Output the (X, Y) coordinate of the center of the cell containing the given text.  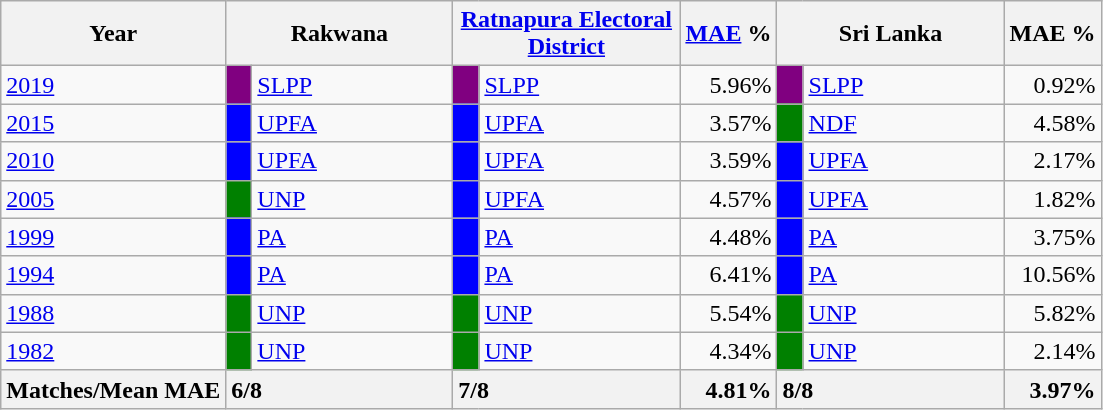
5.82% (1052, 313)
3.59% (728, 161)
4.34% (728, 351)
4.81% (728, 389)
1994 (114, 275)
4.58% (1052, 123)
2019 (114, 85)
10.56% (1052, 275)
Year (114, 34)
4.48% (728, 237)
6.41% (728, 275)
6/8 (340, 389)
2015 (114, 123)
0.92% (1052, 85)
3.75% (1052, 237)
1.82% (1052, 199)
8/8 (890, 389)
2.17% (1052, 161)
7/8 (566, 389)
2010 (114, 161)
Matches/Mean MAE (114, 389)
Sri Lanka (890, 34)
3.57% (728, 123)
1982 (114, 351)
NDF (904, 123)
3.97% (1052, 389)
2005 (114, 199)
2.14% (1052, 351)
5.54% (728, 313)
1988 (114, 313)
Rakwana (340, 34)
Ratnapura Electoral District (566, 34)
5.96% (728, 85)
1999 (114, 237)
4.57% (728, 199)
